Pinpoint the cell where the given text exists, returning its [x, y] midpoint coordinate. 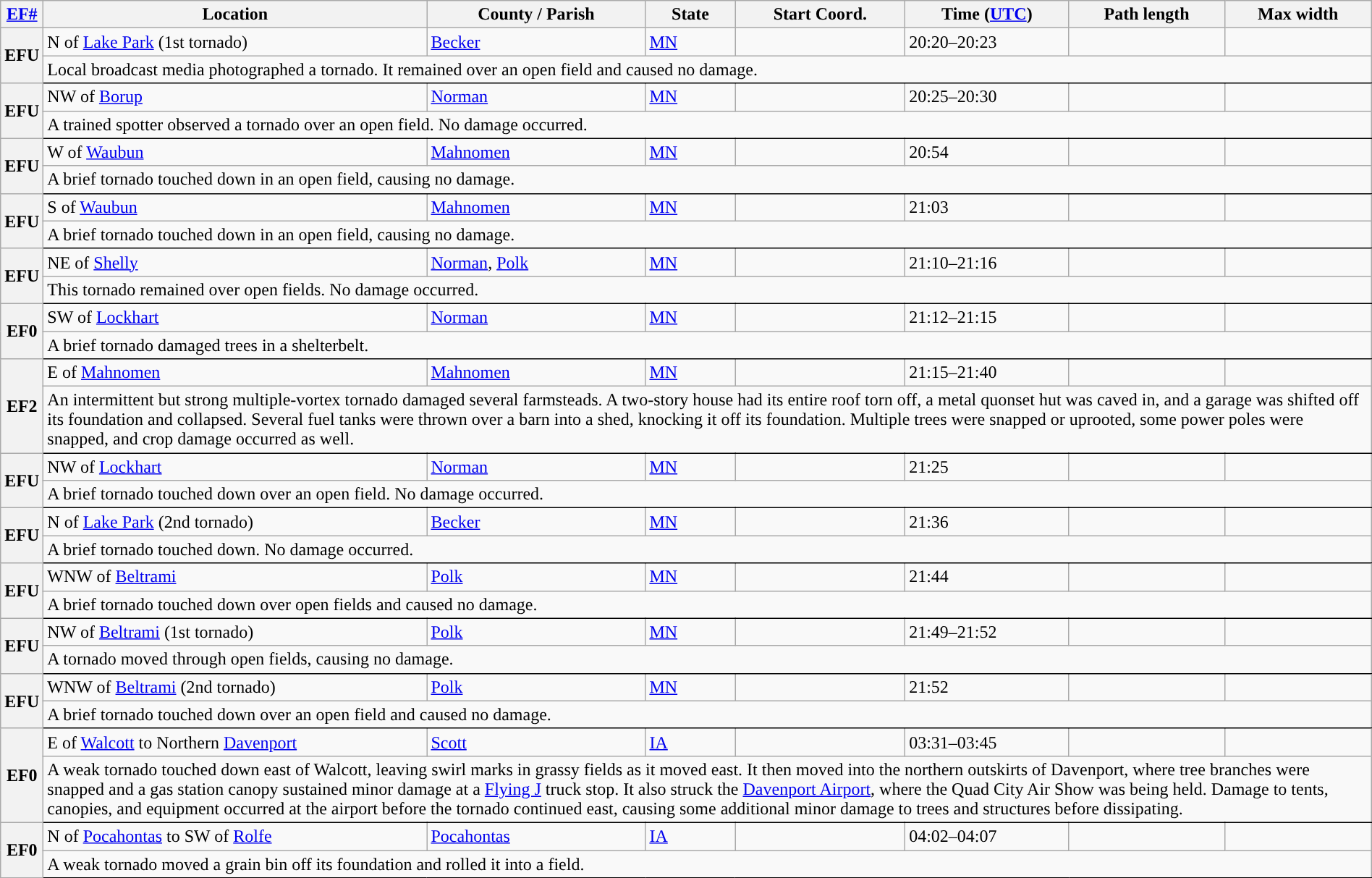
Start Coord. [820, 14]
21:10–21:16 [987, 262]
Local broadcast media photographed a tornado. It remained over an open field and caused no damage. [708, 69]
A brief tornado damaged trees in a shelterbelt. [708, 345]
A brief tornado touched down over open fields and caused no damage. [708, 604]
20:25–20:30 [987, 97]
21:03 [987, 207]
20:20–20:23 [987, 42]
A tornado moved through open fields, causing no damage. [708, 659]
S of Waubun [235, 207]
21:52 [987, 687]
A brief tornado touched down over an open field and caused no damage. [708, 714]
NW of Beltrami (1st tornado) [235, 632]
21:44 [987, 577]
21:36 [987, 522]
A brief tornado touched down over an open field. No damage occurred. [708, 494]
E of Walcott to Northern Davenport [235, 742]
Max width [1298, 14]
Path length [1146, 14]
04:02–04:07 [987, 836]
EF2 [22, 406]
21:49–21:52 [987, 632]
Norman, Polk [536, 262]
03:31–03:45 [987, 742]
W of Waubun [235, 152]
Location [235, 14]
SW of Lockhart [235, 317]
20:54 [987, 152]
WNW of Beltrami [235, 577]
A trained spotter observed a tornado over an open field. No damage occurred. [708, 124]
N of Lake Park (2nd tornado) [235, 522]
Pocahontas [536, 836]
This tornado remained over open fields. No damage occurred. [708, 290]
21:25 [987, 467]
EF# [22, 14]
A brief tornado touched down. No damage occurred. [708, 549]
County / Parish [536, 14]
WNW of Beltrami (2nd tornado) [235, 687]
NW of Borup [235, 97]
21:12–21:15 [987, 317]
Time (UTC) [987, 14]
21:15–21:40 [987, 373]
A weak tornado moved a grain bin off its foundation and rolled it into a field. [708, 864]
E of Mahnomen [235, 373]
N of Lake Park (1st tornado) [235, 42]
Scott [536, 742]
N of Pocahontas to SW of Rolfe [235, 836]
NW of Lockhart [235, 467]
NE of Shelly [235, 262]
State [690, 14]
